Provide the [X, Y] coordinate of the cell's center where the given text is located.  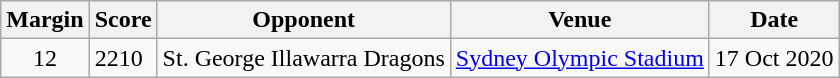
Date [774, 20]
Opponent [304, 20]
Sydney Olympic Stadium [580, 58]
2210 [123, 58]
Venue [580, 20]
12 [45, 58]
Margin [45, 20]
St. George Illawarra Dragons [304, 58]
17 Oct 2020 [774, 58]
Score [123, 20]
